Return [x, y] of the center of cell containing provided text 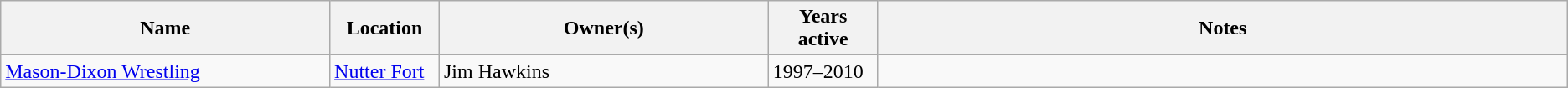
Mason-Dixon Wrestling [166, 71]
Location [385, 28]
Owner(s) [603, 28]
Nutter Fort [385, 71]
1997–2010 [823, 71]
Notes [1223, 28]
Years active [823, 28]
Jim Hawkins [603, 71]
Name [166, 28]
